Capture the cell that displays the provided text and extract its [x, y] central coordinate. 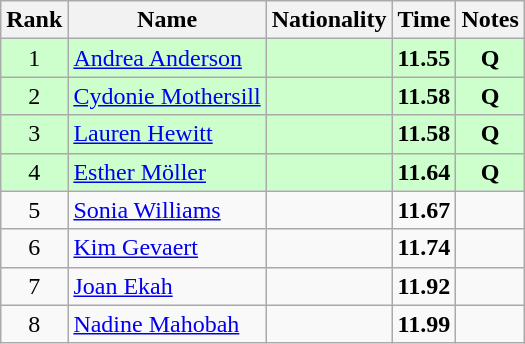
Esther Möller [167, 172]
Nationality [329, 20]
1 [34, 58]
11.55 [424, 58]
8 [34, 324]
Rank [34, 20]
Notes [490, 20]
5 [34, 210]
Kim Gevaert [167, 248]
Lauren Hewitt [167, 134]
7 [34, 286]
2 [34, 96]
Cydonie Mothersill [167, 96]
11.92 [424, 286]
Sonia Williams [167, 210]
6 [34, 248]
Time [424, 20]
11.74 [424, 248]
Andrea Anderson [167, 58]
3 [34, 134]
11.67 [424, 210]
Joan Ekah [167, 286]
Nadine Mahobah [167, 324]
11.64 [424, 172]
4 [34, 172]
11.99 [424, 324]
Name [167, 20]
